Pinpoint the cell where the given text exists, returning its [x, y] midpoint coordinate. 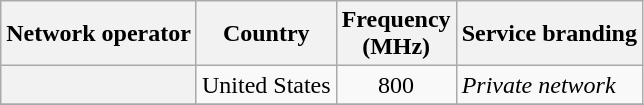
Service branding [549, 34]
Country [266, 34]
Network operator [99, 34]
Frequency(MHz) [396, 34]
800 [396, 85]
Private network [549, 85]
United States [266, 85]
